Detect which cell encompasses the target text, then output its (x, y) center coordinate. 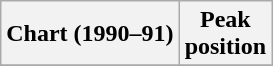
Peakposition (225, 34)
Chart (1990–91) (90, 34)
